Extract the [X, Y] coordinate from the center of the cell holding the provided text.  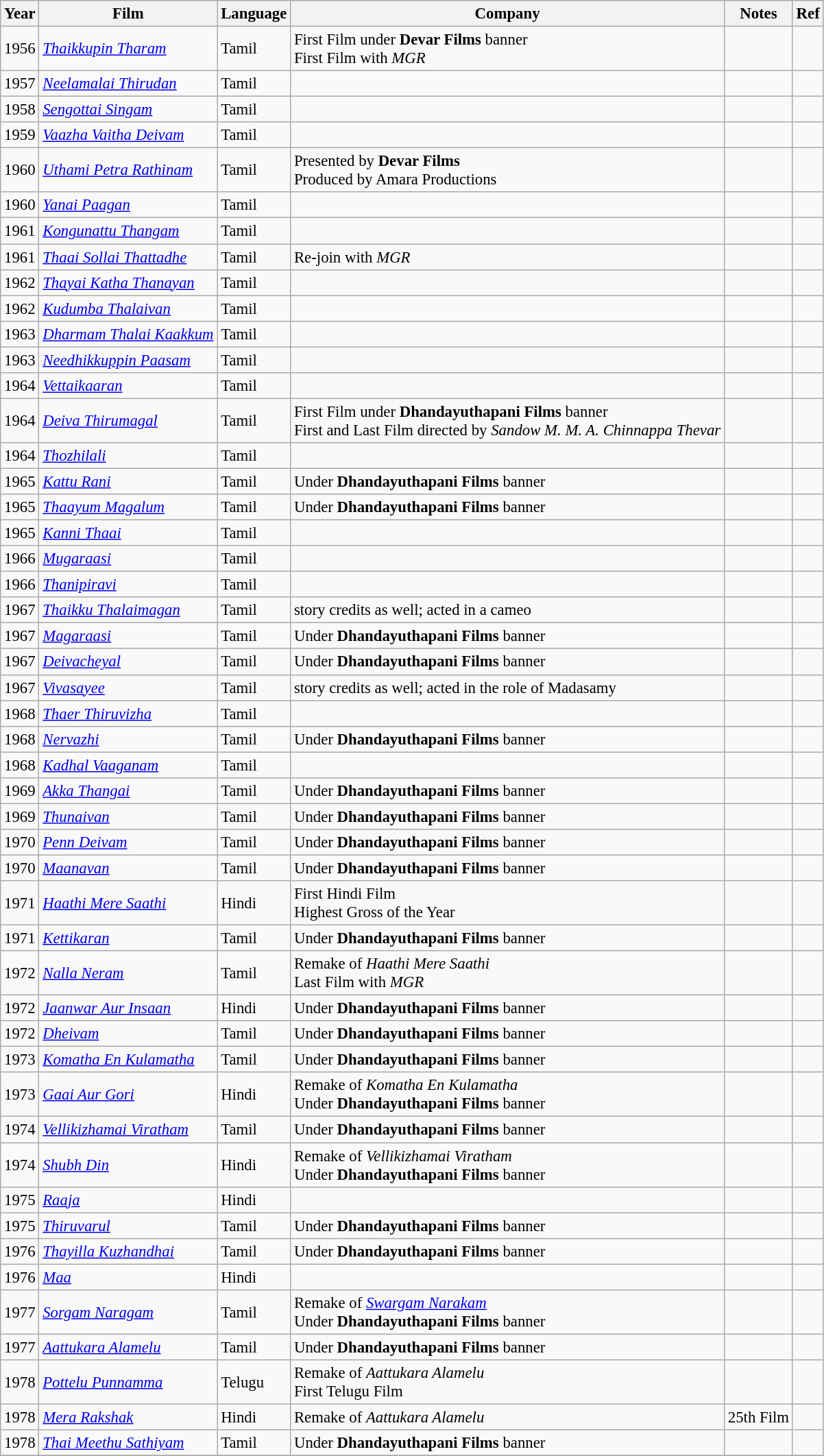
Thaai Sollai Thattadhe [128, 257]
Company [507, 14]
Re-join with MGR [507, 257]
Pottelu Punnamma [128, 1382]
Sorgam Naragam [128, 1312]
Yanai Paagan [128, 205]
Raaja [128, 1200]
Thaikkupin Tharam [128, 49]
Remake of Aattukara Alamelu [507, 1417]
Vettaikaaran [128, 386]
Ref [808, 14]
First Hindi FilmHighest Gross of the Year [507, 903]
Needhikkuppin Paasam [128, 360]
Kettikaran [128, 938]
Remake of Komatha En KulamathaUnder Dhandayuthapani Films banner [507, 1094]
Akka Thangai [128, 791]
Deiva Thirumagal [128, 421]
Thiruvarul [128, 1226]
Remake of Aattukara AlameluFirst Telugu Film [507, 1382]
Presented by Devar FilmsProduced by Amara Productions [507, 170]
Sengottai Singam [128, 110]
Remake of Haathi Mere SaathiLast Film with MGR [507, 973]
Magaraasi [128, 636]
Vaazha Vaitha Deivam [128, 135]
Mugaraasi [128, 559]
Dheivam [128, 1034]
Komatha En Kulamatha [128, 1060]
Remake of Swargam NarakamUnder Dhandayuthapani Films banner [507, 1312]
Maanavan [128, 868]
Penn Deivam [128, 842]
story credits as well; acted in the role of Madasamy [507, 688]
Nervazhi [128, 739]
Thaer Thiruvizha [128, 714]
First Film under Devar Films bannerFirst Film with MGR [507, 49]
Neelamalai Thirudan [128, 84]
1958 [20, 110]
Notes [758, 14]
Remake of Vellikizhamai VirathamUnder Dhandayuthapani Films banner [507, 1165]
Language [254, 14]
Shubh Din [128, 1165]
Jaanwar Aur Insaan [128, 1008]
Kudumba Thalaivan [128, 308]
Nalla Neram [128, 973]
Thaayum Magalum [128, 507]
1957 [20, 84]
Thayai Katha Thanayan [128, 282]
Kanni Thaai [128, 533]
Thayilla Kuzhandhai [128, 1251]
Thaikku Thalaimagan [128, 610]
Haathi Mere Saathi [128, 903]
Maa [128, 1277]
Kadhal Vaaganam [128, 765]
Thozhilali [128, 456]
Uthami Petra Rathinam [128, 170]
Mera Rakshak [128, 1417]
Vellikizhamai Viratham [128, 1130]
Gaai Aur Gori [128, 1094]
Vivasayee [128, 688]
25th Film [758, 1417]
Year [20, 14]
Thanipiravi [128, 585]
Thai Meethu Sathiyam [128, 1443]
Telugu [254, 1382]
Deivacheyal [128, 662]
Kongunattu Thangam [128, 231]
Dharmam Thalai Kaakkum [128, 334]
Thunaivan [128, 816]
Aattukara Alamelu [128, 1347]
Film [128, 14]
Kattu Rani [128, 481]
1959 [20, 135]
story credits as well; acted in a cameo [507, 610]
First Film under Dhandayuthapani Films bannerFirst and Last Film directed by Sandow M. M. A. Chinnappa Thevar [507, 421]
1956 [20, 49]
